Locate the cell with the specified text and output its (X, Y) center coordinate. 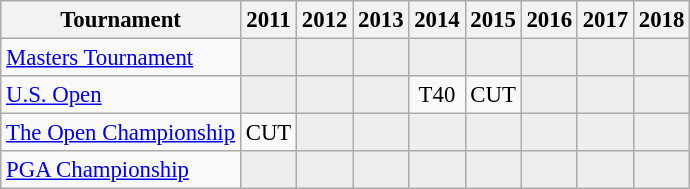
2018 (661, 20)
2013 (381, 20)
2011 (268, 20)
2017 (605, 20)
T40 (437, 95)
2015 (493, 20)
2012 (325, 20)
2016 (549, 20)
U.S. Open (121, 95)
Tournament (121, 20)
PGA Championship (121, 170)
The Open Championship (121, 133)
Masters Tournament (121, 58)
2014 (437, 20)
